Find where the given text appears and provide that cell's center as [x, y] coordinate. 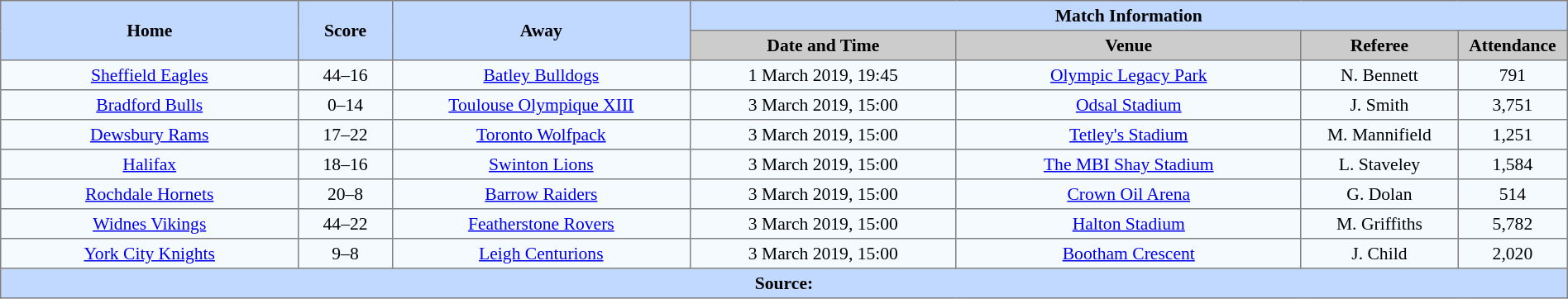
Referee [1379, 45]
Rochdale Hornets [150, 194]
M. Mannifield [1379, 135]
5,782 [1513, 224]
44–16 [346, 75]
Bradford Bulls [150, 105]
1 March 2019, 19:45 [823, 75]
Venue [1128, 45]
Halifax [150, 164]
York City Knights [150, 254]
Dewsbury Rams [150, 135]
Attendance [1513, 45]
44–22 [346, 224]
514 [1513, 194]
L. Staveley [1379, 164]
Toronto Wolfpack [541, 135]
Swinton Lions [541, 164]
17–22 [346, 135]
Source: [784, 283]
Odsal Stadium [1128, 105]
0–14 [346, 105]
Away [541, 31]
791 [1513, 75]
Crown Oil Arena [1128, 194]
Toulouse Olympique XIII [541, 105]
1,251 [1513, 135]
Tetley's Stadium [1128, 135]
1,584 [1513, 164]
9–8 [346, 254]
Widnes Vikings [150, 224]
Bootham Crescent [1128, 254]
The MBI Shay Stadium [1128, 164]
Batley Bulldogs [541, 75]
Match Information [1128, 16]
G. Dolan [1379, 194]
Home [150, 31]
Featherstone Rovers [541, 224]
J. Child [1379, 254]
3,751 [1513, 105]
Olympic Legacy Park [1128, 75]
18–16 [346, 164]
2,020 [1513, 254]
J. Smith [1379, 105]
M. Griffiths [1379, 224]
Sheffield Eagles [150, 75]
Date and Time [823, 45]
N. Bennett [1379, 75]
Score [346, 31]
Leigh Centurions [541, 254]
Halton Stadium [1128, 224]
20–8 [346, 194]
Barrow Raiders [541, 194]
